Output the [X, Y] coordinate of the center of the cell containing the given text.  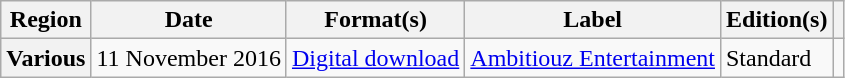
11 November 2016 [188, 58]
Region [46, 20]
Date [188, 20]
Ambitiouz Entertainment [593, 58]
Label [593, 20]
Edition(s) [776, 20]
Digital download [375, 58]
Various [46, 58]
Standard [776, 58]
Format(s) [375, 20]
